Capture the cell that displays the provided text and extract its (x, y) central coordinate. 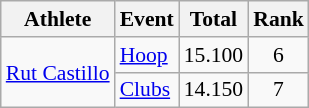
14.150 (214, 90)
Rank (278, 19)
Total (214, 19)
Hoop (147, 55)
Athlete (58, 19)
6 (278, 55)
Clubs (147, 90)
15.100 (214, 55)
Rut Castillo (58, 72)
7 (278, 90)
Event (147, 19)
